Extract the (x, y) coordinate from the center of the cell holding the provided text.  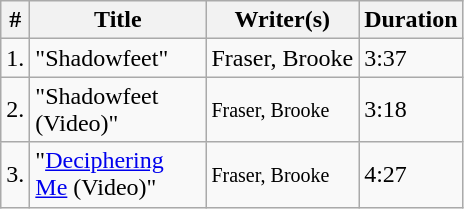
Duration (411, 20)
Writer(s) (282, 20)
3:18 (411, 110)
"Shadowfeet (Video)" (118, 110)
Title (118, 20)
# (16, 20)
4:27 (411, 174)
3:37 (411, 58)
"Shadowfeet" (118, 58)
3. (16, 174)
1. (16, 58)
"Deciphering Me (Video)" (118, 174)
2. (16, 110)
